Find where the given text appears and provide that cell's center as (x, y) coordinate. 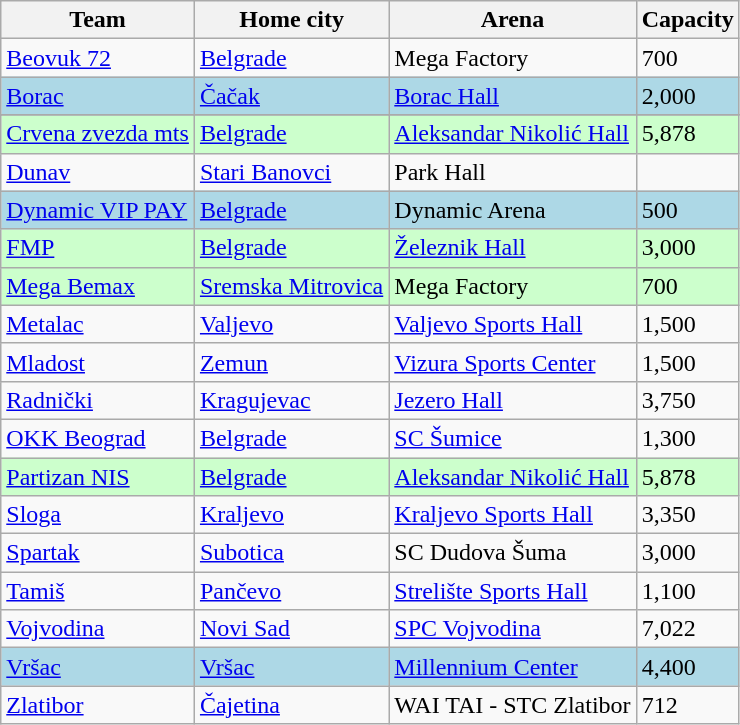
Millennium Center (512, 667)
SC Šumice (512, 438)
1,100 (688, 591)
Mladost (98, 362)
Capacity (688, 20)
WAI TAI - STC Zlatibor (512, 705)
Partizan NIS (98, 477)
Spartak (98, 553)
Vojvodina (98, 629)
Čajetina (291, 705)
Valjevo (291, 324)
Dynamic VIP PAY (98, 210)
Home city (291, 20)
Jezero Hall (512, 400)
7,022 (688, 629)
Subotica (291, 553)
Čačak (291, 96)
Radnički (98, 400)
Dynamic Arena (512, 210)
Strelište Sports Hall (512, 591)
Team (98, 20)
Dunav (98, 172)
Sloga (98, 515)
SPC Vojvodina (512, 629)
Valjevo Sports Hall (512, 324)
2,000 (688, 96)
Crvena zvezda mts (98, 134)
500 (688, 210)
Kraljevo (291, 515)
FMP (98, 248)
SC Dudova Šuma (512, 553)
Železnik Hall (512, 248)
3,350 (688, 515)
Borac (98, 96)
Park Hall (512, 172)
Zlatibor (98, 705)
4,400 (688, 667)
Metalac (98, 324)
712 (688, 705)
1,300 (688, 438)
3,750 (688, 400)
Kraljevo Sports Hall (512, 515)
Vizura Sports Center (512, 362)
Kragujevac (291, 400)
Tamiš (98, 591)
Novi Sad (291, 629)
Borac Hall (512, 96)
OKK Beograd (98, 438)
Pančevo (291, 591)
Beovuk 72 (98, 58)
Arena (512, 20)
Stari Banovci (291, 172)
Sremska Mitrovica (291, 286)
Zemun (291, 362)
Mega Bemax (98, 286)
